Identify which cell holds the provided text, then report its (X, Y) central coordinate. 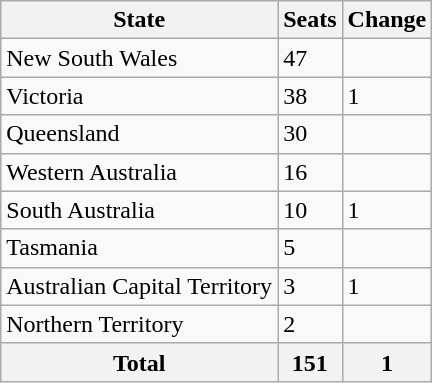
10 (310, 210)
Queensland (140, 134)
30 (310, 134)
151 (310, 362)
Australian Capital Territory (140, 286)
38 (310, 96)
Total (140, 362)
Tasmania (140, 248)
5 (310, 248)
Western Australia (140, 172)
3 (310, 286)
Seats (310, 20)
South Australia (140, 210)
New South Wales (140, 58)
Victoria (140, 96)
16 (310, 172)
State (140, 20)
47 (310, 58)
2 (310, 324)
Northern Territory (140, 324)
Change (387, 20)
